From the cell containing the given text, extract its center point as [x, y] coordinate. 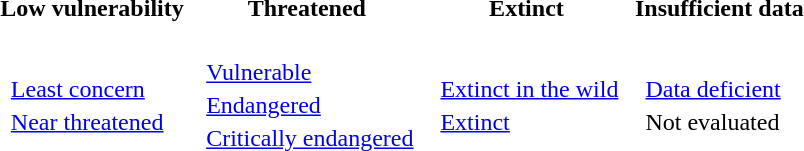
Vulnerable [310, 73]
Extinct in the wild [530, 89]
Data deficient [713, 89]
Near threatened [87, 122]
Endangered [310, 105]
Extinct [530, 122]
Least concern [87, 89]
Not evaluated [713, 122]
